Scan for the cell matching the given text and deliver its [x, y] coordinate at center. 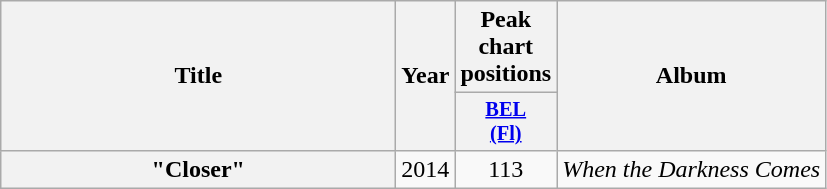
Title [198, 76]
Album [692, 76]
2014 [426, 169]
Peak chart positions [506, 47]
113 [506, 169]
BEL(Fl) [506, 122]
"Closer" [198, 169]
When the Darkness Comes [692, 169]
Year [426, 76]
